Return the (X, Y) coordinate for the center point of the cell that contains the specified text.  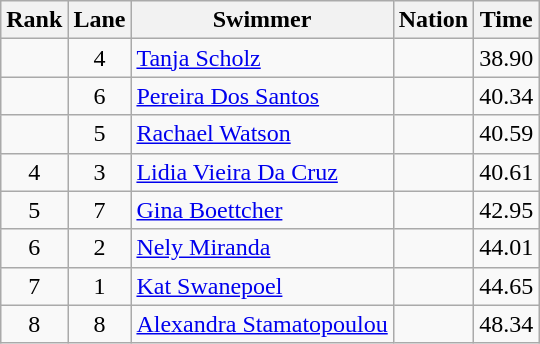
Pereira Dos Santos (262, 96)
48.34 (506, 324)
1 (100, 286)
40.59 (506, 134)
40.34 (506, 96)
Lidia Vieira Da Cruz (262, 172)
Alexandra Stamatopoulou (262, 324)
44.01 (506, 248)
Tanja Scholz (262, 58)
42.95 (506, 210)
3 (100, 172)
Swimmer (262, 20)
40.61 (506, 172)
Kat Swanepoel (262, 286)
Time (506, 20)
Nation (433, 20)
44.65 (506, 286)
38.90 (506, 58)
Lane (100, 20)
Gina Boettcher (262, 210)
Rachael Watson (262, 134)
Nely Miranda (262, 248)
Rank (34, 20)
2 (100, 248)
